Determine the (x, y) coordinate at the center of the cell enclosing the given text.  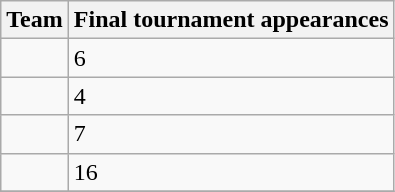
Team (35, 20)
4 (231, 96)
6 (231, 58)
Final tournament appearances (231, 20)
7 (231, 134)
16 (231, 172)
